Capture the cell that displays the provided text and extract its (x, y) central coordinate. 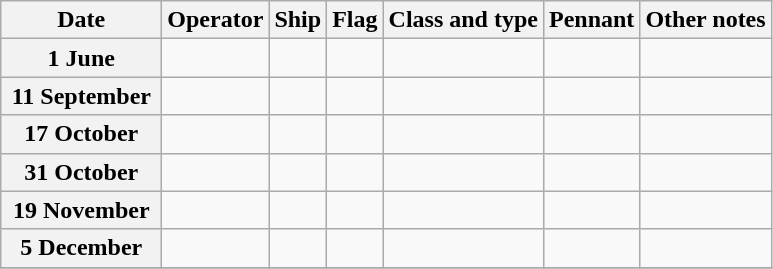
5 December (82, 248)
Other notes (706, 20)
11 September (82, 96)
19 November (82, 210)
1 June (82, 58)
Class and type (463, 20)
Operator (216, 20)
17 October (82, 134)
Ship (298, 20)
Flag (355, 20)
Date (82, 20)
31 October (82, 172)
Pennant (591, 20)
